Locate the cell with the specified text and output its [X, Y] center coordinate. 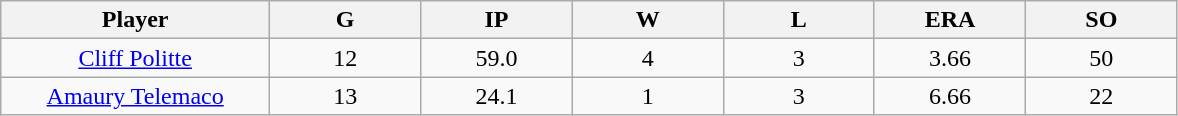
6.66 [950, 96]
W [648, 20]
IP [496, 20]
1 [648, 96]
SO [1102, 20]
ERA [950, 20]
Player [136, 20]
4 [648, 58]
22 [1102, 96]
G [346, 20]
Amaury Telemaco [136, 96]
13 [346, 96]
L [798, 20]
50 [1102, 58]
12 [346, 58]
Cliff Politte [136, 58]
3.66 [950, 58]
24.1 [496, 96]
59.0 [496, 58]
